Scan for the cell matching the given text and deliver its [X, Y] coordinate at center. 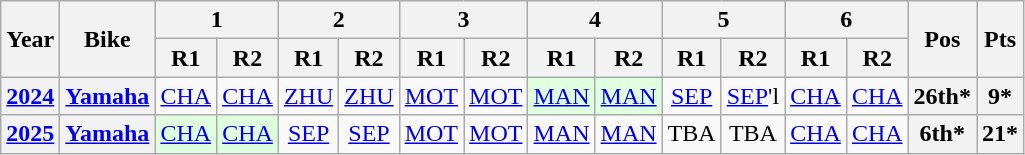
26th* [942, 96]
1 [216, 20]
9* [1000, 96]
6th* [942, 134]
21* [1000, 134]
5 [723, 20]
Pts [1000, 39]
2024 [30, 96]
6 [846, 20]
Bike [108, 39]
3 [464, 20]
2025 [30, 134]
Pos [942, 39]
2 [338, 20]
SEP'l [752, 96]
Year [30, 39]
4 [595, 20]
